Return the [X, Y] coordinate for the center point of the cell that contains the specified text.  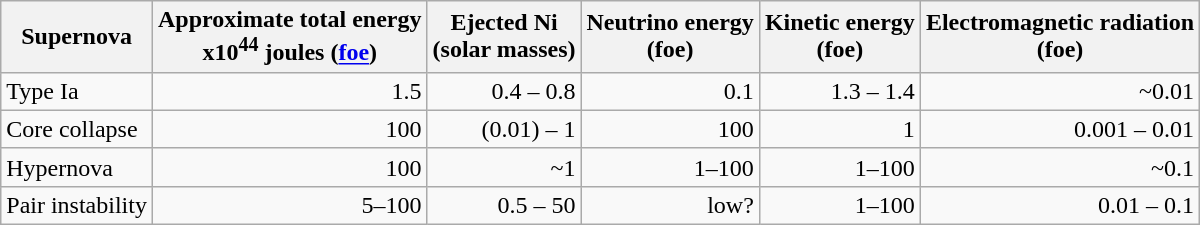
0.01 – 0.1 [1060, 205]
Hypernova [77, 167]
Kinetic energy(foe) [840, 37]
Ejected Ni(solar masses) [504, 37]
Supernova [77, 37]
Neutrino energy(foe) [670, 37]
0.1 [670, 91]
Core collapse [77, 129]
0.4 – 0.8 [504, 91]
1 [840, 129]
1.5 [290, 91]
~1 [504, 167]
1.3 – 1.4 [840, 91]
0.5 – 50 [504, 205]
0.001 – 0.01 [1060, 129]
Type Ia [77, 91]
~0.1 [1060, 167]
~0.01 [1060, 91]
low? [670, 205]
Approximate total energyx1044 joules (foe) [290, 37]
Pair instability [77, 205]
Electromagnetic radiation(foe) [1060, 37]
5–100 [290, 205]
(0.01) – 1 [504, 129]
